Locate the cell with the specified text and output its [X, Y] center coordinate. 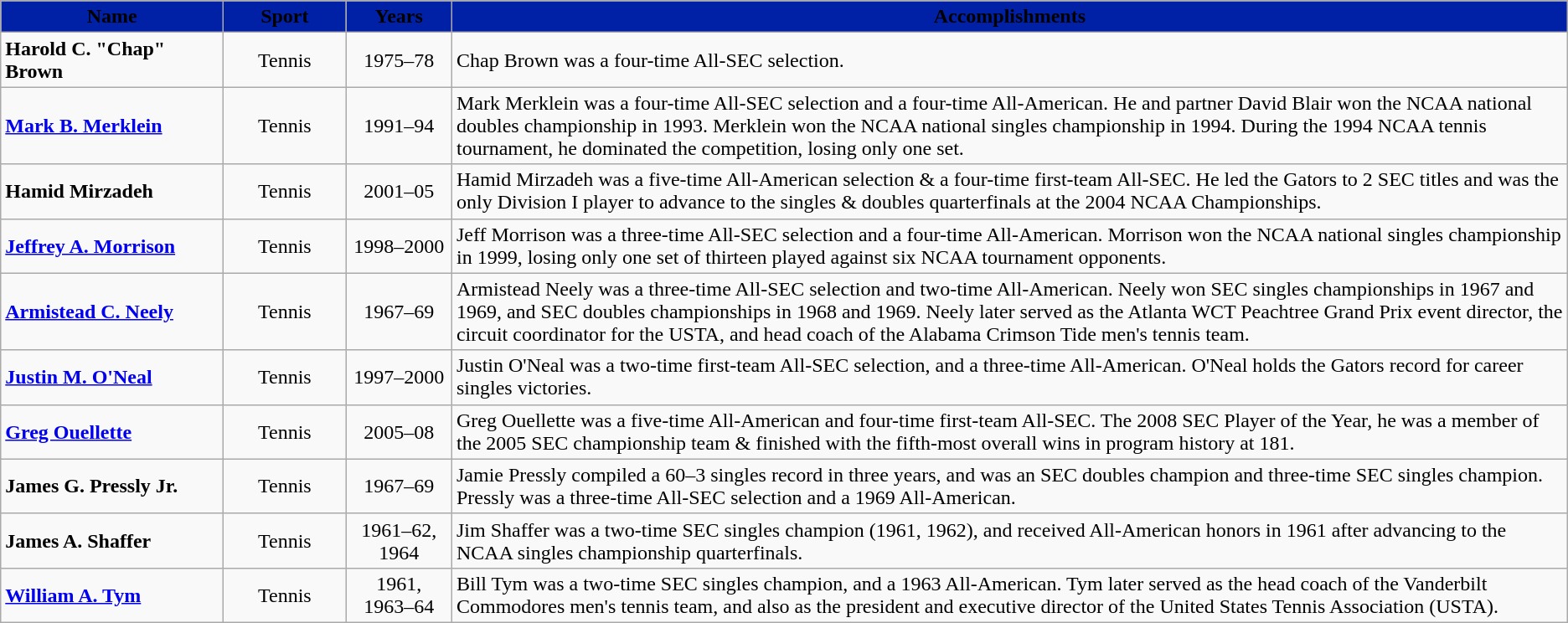
1961–62,1964 [399, 541]
1997–2000 [399, 377]
Sport [285, 17]
Accomplishments [1009, 17]
Jeffrey A. Morrison [112, 246]
2005–08 [399, 432]
1991–94 [399, 126]
Justin M. O'Neal [112, 377]
1961,1963–64 [399, 595]
Years [399, 17]
William A. Tym [112, 595]
James A. Shaffer [112, 541]
Hamid Mirzadeh [112, 191]
Armistead C. Neely [112, 311]
Name [112, 17]
Mark B. Merklein [112, 126]
James G. Pressly Jr. [112, 486]
Chap Brown was a four-time All-SEC selection. [1009, 60]
1998–2000 [399, 246]
1975–78 [399, 60]
2001–05 [399, 191]
Harold C. "Chap" Brown [112, 60]
Greg Ouellette [112, 432]
